Scan for the cell matching the given text and deliver its (x, y) coordinate at center. 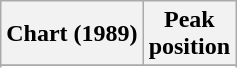
Chart (1989) (72, 34)
Peakposition (189, 34)
